Return the (x, y) coordinate for the center point of the cell that contains the specified text.  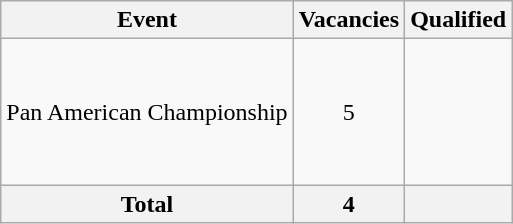
Total (147, 204)
Pan American Championship (147, 112)
5 (349, 112)
Vacancies (349, 20)
4 (349, 204)
Qualified (458, 20)
Event (147, 20)
